Search for the cell housing the specified text and yield its [x, y] center coordinate. 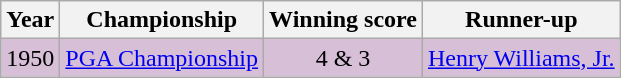
Winning score [344, 20]
Year [30, 20]
4 & 3 [344, 58]
Championship [162, 20]
1950 [30, 58]
Runner-up [521, 20]
Henry Williams, Jr. [521, 58]
PGA Championship [162, 58]
